Return the [X, Y] coordinate for the center point of the cell that contains the specified text.  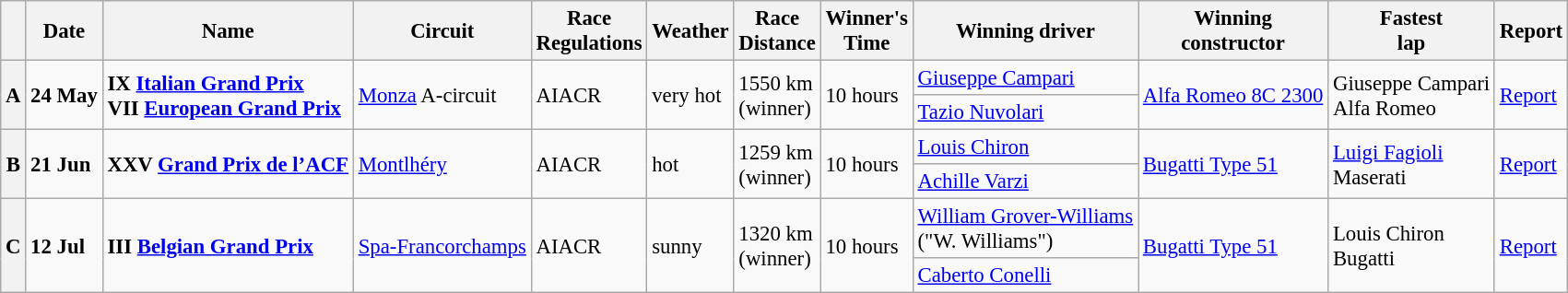
Louis Chiron [1025, 147]
Spa-Francorchamps [442, 246]
Montlhéry [442, 164]
Winningconstructor [1232, 31]
hot [690, 164]
Achille Varzi [1025, 182]
Giuseppe Campari Alfa Romeo [1412, 96]
1320 km(winner) [777, 246]
A [13, 96]
Giuseppe Campari [1025, 78]
RaceDistance [777, 31]
Tazio Nuvolari [1025, 112]
Name [228, 31]
RaceRegulations [589, 31]
24 May [65, 96]
B [13, 164]
Alfa Romeo 8C 2300 [1232, 96]
Monza A-circuit [442, 96]
very hot [690, 96]
Date [65, 31]
12 Jul [65, 246]
1259 km(winner) [777, 164]
21 Jun [65, 164]
III Belgian Grand Prix [228, 246]
Winning driver [1025, 31]
Fastestlap [1412, 31]
Circuit [442, 31]
sunny [690, 246]
C [13, 246]
1550 km(winner) [777, 96]
Winner'sTime [867, 31]
Luigi Fagioli Maserati [1412, 164]
Caberto Conelli [1025, 275]
Louis Chiron Bugatti [1412, 246]
XXV Grand Prix de l’ACF [228, 164]
Weather [690, 31]
William Grover-Williams("W. Williams") [1025, 229]
IX Italian Grand PrixVII European Grand Prix [228, 96]
